Return [x, y] of the center of cell containing provided text 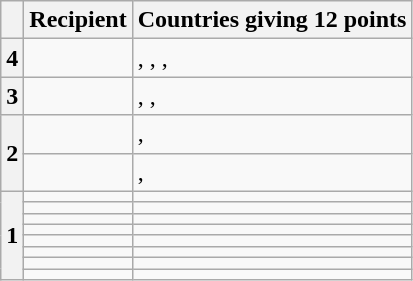
1 [12, 235]
4 [12, 58]
, , [272, 96]
2 [12, 153]
, , , [272, 58]
Countries giving 12 points [272, 20]
3 [12, 96]
Recipient [78, 20]
